Find where the given text appears and provide that cell's center as [X, Y] coordinate. 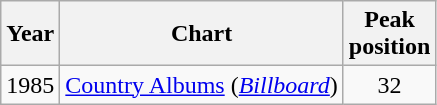
Peakposition [389, 34]
Chart [202, 34]
Country Albums (Billboard) [202, 85]
1985 [30, 85]
Year [30, 34]
32 [389, 85]
